Return the [x, y] coordinate for the center point of the cell that contains the specified text.  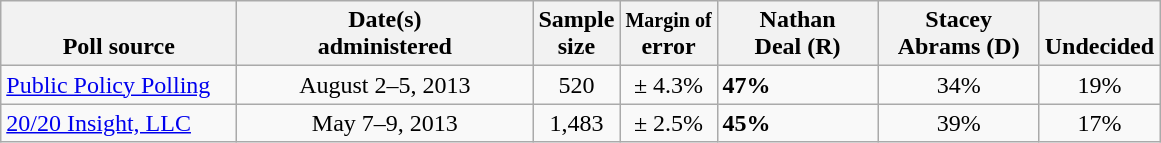
Margin oferror [668, 34]
NathanDeal (R) [798, 34]
Date(s)administered [385, 34]
520 [576, 85]
20/20 Insight, LLC [119, 123]
May 7–9, 2013 [385, 123]
39% [958, 123]
± 4.3% [668, 85]
34% [958, 85]
Poll source [119, 34]
± 2.5% [668, 123]
47% [798, 85]
August 2–5, 2013 [385, 85]
Samplesize [576, 34]
Public Policy Polling [119, 85]
17% [1099, 123]
Undecided [1099, 34]
1,483 [576, 123]
19% [1099, 85]
45% [798, 123]
StaceyAbrams (D) [958, 34]
